Provide the (x, y) coordinate of the cell's center where the given text is located.  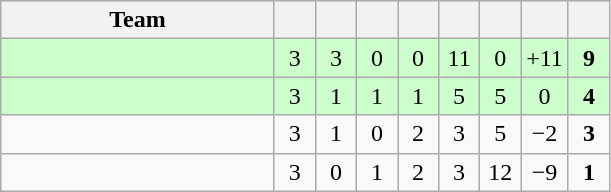
4 (588, 96)
11 (460, 58)
9 (588, 58)
−2 (545, 134)
+11 (545, 58)
Team (138, 20)
12 (500, 172)
−9 (545, 172)
